Pinpoint the cell where the given text exists, returning its (X, Y) midpoint coordinate. 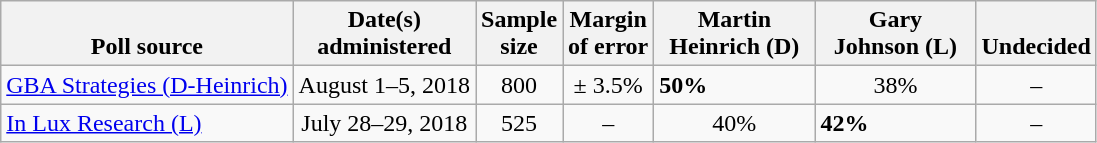
38% (896, 85)
525 (520, 123)
800 (520, 85)
In Lux Research (L) (147, 123)
Poll source (147, 34)
40% (734, 123)
August 1–5, 2018 (384, 85)
Date(s)administered (384, 34)
± 3.5% (608, 85)
MartinHeinrich (D) (734, 34)
Samplesize (520, 34)
GBA Strategies (D-Heinrich) (147, 85)
Marginof error (608, 34)
50% (734, 85)
GaryJohnson (L) (896, 34)
42% (896, 123)
July 28–29, 2018 (384, 123)
Undecided (1036, 34)
